Find where the given text appears and provide that cell's center as (X, Y) coordinate. 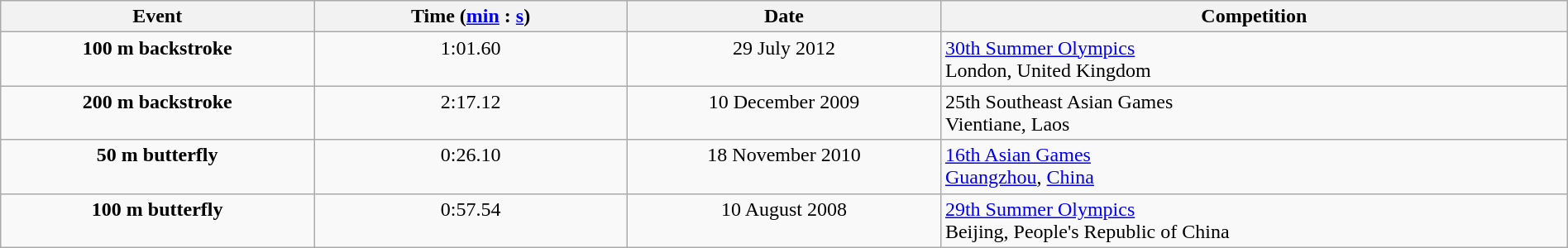
Time (min : s) (471, 17)
100 m butterfly (157, 220)
Event (157, 17)
10 December 2009 (784, 112)
29th Summer OlympicsBeijing, People's Republic of China (1254, 220)
18 November 2010 (784, 167)
16th Asian GamesGuangzhou, China (1254, 167)
100 m backstroke (157, 60)
Competition (1254, 17)
2:17.12 (471, 112)
200 m backstroke (157, 112)
0:57.54 (471, 220)
50 m butterfly (157, 167)
1:01.60 (471, 60)
10 August 2008 (784, 220)
0:26.10 (471, 167)
25th Southeast Asian GamesVientiane, Laos (1254, 112)
30th Summer OlympicsLondon, United Kingdom (1254, 60)
Date (784, 17)
29 July 2012 (784, 60)
